Output the (x, y) coordinate of the center of the cell containing the given text.  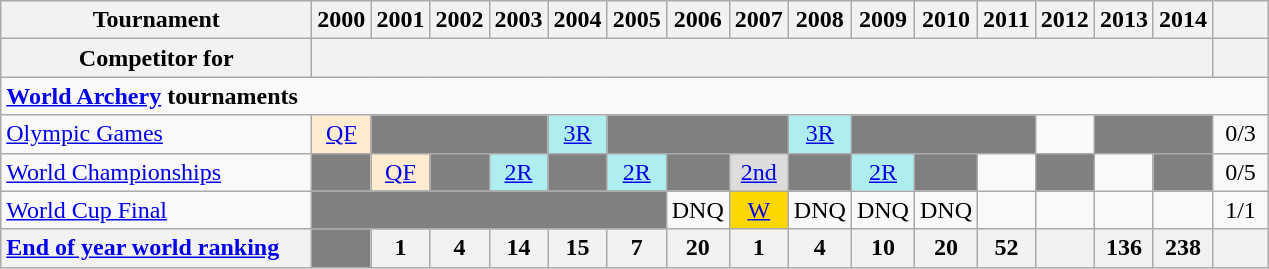
2014 (1182, 20)
14 (518, 248)
Olympic Games (156, 134)
2004 (578, 20)
2013 (1124, 20)
W (758, 210)
0/3 (1240, 134)
2006 (698, 20)
2005 (636, 20)
1/1 (1240, 210)
7 (636, 248)
2007 (758, 20)
Competitor for (156, 58)
World Cup Final (156, 210)
2001 (400, 20)
2012 (1064, 20)
10 (882, 248)
2010 (946, 20)
2nd (758, 172)
15 (578, 248)
2000 (342, 20)
0/5 (1240, 172)
World Championships (156, 172)
World Archery tournaments (635, 96)
136 (1124, 248)
Tournament (156, 20)
End of year world ranking (156, 248)
52 (1007, 248)
238 (1182, 248)
2011 (1007, 20)
2003 (518, 20)
2008 (820, 20)
2002 (460, 20)
2009 (882, 20)
